Output the (X, Y) coordinate of the center of the cell containing the given text.  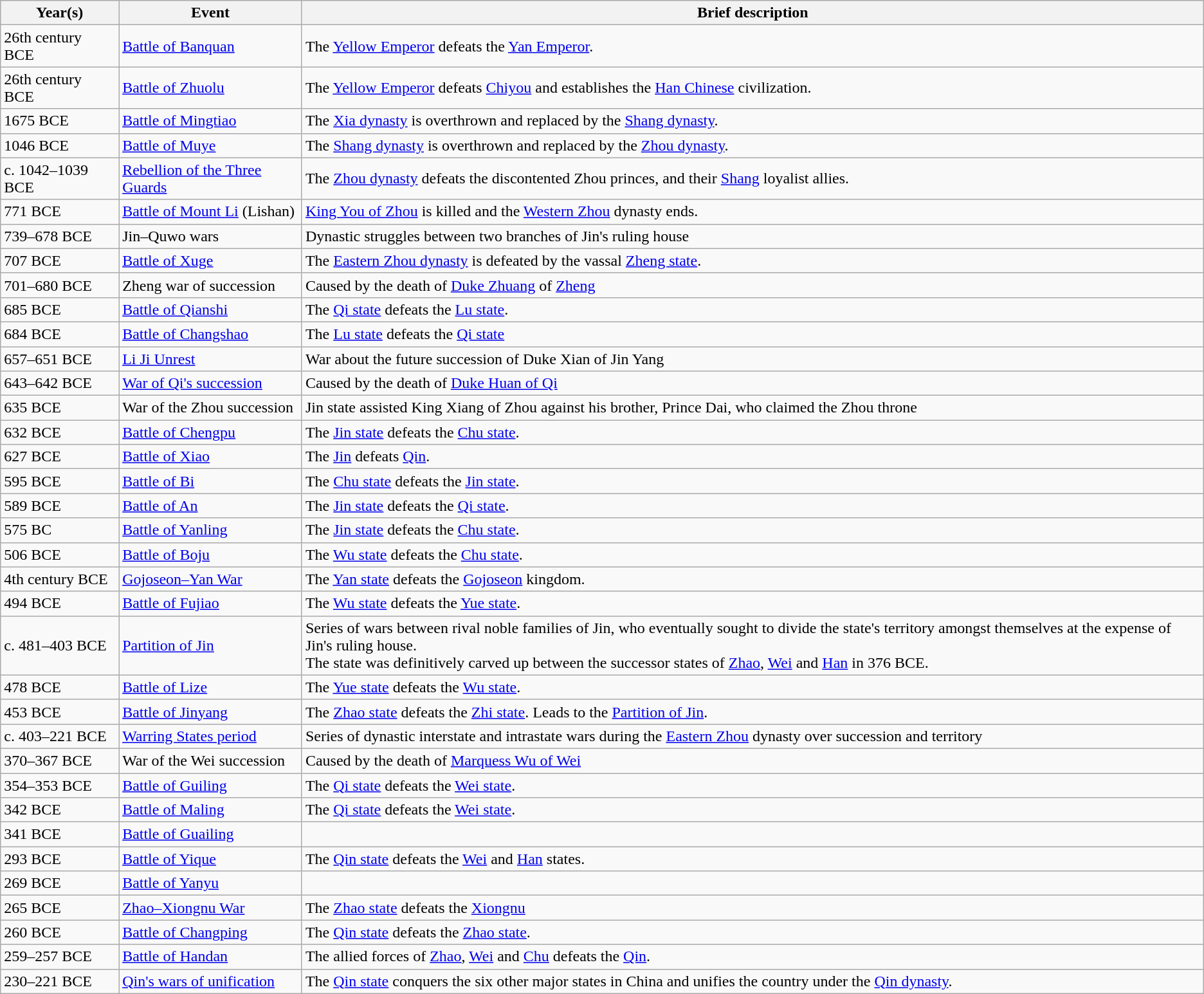
701–680 BCE (60, 285)
The Zhao state defeats the Zhi state. Leads to the Partition of Jin. (752, 712)
Dynastic struggles between two branches of Jin's ruling house (752, 236)
370–367 BCE (60, 760)
595 BCE (60, 481)
657–651 BCE (60, 358)
Battle of Yique (211, 859)
War of the Zhou succession (211, 408)
260 BCE (60, 932)
The Qin state defeats the Wei and Han states. (752, 859)
Partition of Jin (211, 645)
494 BCE (60, 603)
685 BCE (60, 309)
c. 481–403 BCE (60, 645)
Rebellion of the Three Guards (211, 179)
771 BCE (60, 212)
Battle of Handan (211, 957)
c. 403–221 BCE (60, 736)
Battle of Yanyu (211, 883)
230–221 BCE (60, 981)
Battle of Guailing (211, 834)
Battle of Changshao (211, 334)
The Qi state defeats the Lu state. (752, 309)
707 BCE (60, 261)
War about the future succession of Duke Xian of Jin Yang (752, 358)
Battle of Mount Li (Lishan) (211, 212)
1675 BCE (60, 121)
453 BCE (60, 712)
Battle of Lize (211, 687)
Battle of Chengpu (211, 432)
684 BCE (60, 334)
Zhao–Xiongnu War (211, 908)
Battle of Yanling (211, 530)
Battle of An (211, 506)
Zheng war of succession (211, 285)
1046 BCE (60, 145)
627 BCE (60, 457)
The Yan state defeats the Gojoseon kingdom. (752, 579)
War of Qi's succession (211, 383)
354–353 BCE (60, 786)
478 BCE (60, 687)
575 BC (60, 530)
The Jin state defeats the Qi state. (752, 506)
293 BCE (60, 859)
Battle of Qianshi (211, 309)
Event (211, 13)
The allied forces of Zhao, Wei and Chu defeats the Qin. (752, 957)
The Jin defeats Qin. (752, 457)
Battle of Changping (211, 932)
635 BCE (60, 408)
Series of dynastic interstate and intrastate wars during the Eastern Zhou dynasty over succession and territory (752, 736)
Battle of Guiling (211, 786)
506 BCE (60, 555)
Jin–Quwo wars (211, 236)
c. 1042–1039 BCE (60, 179)
The Yellow Emperor defeats Chiyou and establishes the Han Chinese civilization. (752, 87)
Battle of Zhuolu (211, 87)
Caused by the death of Marquess Wu of Wei (752, 760)
The Yellow Emperor defeats the Yan Emperor. (752, 46)
589 BCE (60, 506)
Warring States period (211, 736)
Battle of Muye (211, 145)
341 BCE (60, 834)
643–642 BCE (60, 383)
Gojoseon–Yan War (211, 579)
Battle of Maling (211, 810)
Year(s) (60, 13)
War of the Wei succession (211, 760)
Qin's wars of unification (211, 981)
The Qin state defeats the Zhao state. (752, 932)
Battle of Fujiao (211, 603)
The Qin state conquers the six other major states in China and unifies the country under the Qin dynasty. (752, 981)
Battle of Xuge (211, 261)
Jin state assisted King Xiang of Zhou against his brother, Prince Dai, who claimed the Zhou throne (752, 408)
Li Ji Unrest (211, 358)
Battle of Boju (211, 555)
The Zhao state defeats the Xiongnu (752, 908)
The Wu state defeats the Chu state. (752, 555)
The Zhou dynasty defeats the discontented Zhou princes, and their Shang loyalist allies. (752, 179)
Battle of Banquan (211, 46)
Battle of Xiao (211, 457)
259–257 BCE (60, 957)
Brief description (752, 13)
The Eastern Zhou dynasty is defeated by the vassal Zheng state. (752, 261)
Caused by the death of Duke Zhuang of Zheng (752, 285)
The Wu state defeats the Yue state. (752, 603)
632 BCE (60, 432)
739–678 BCE (60, 236)
Caused by the death of Duke Huan of Qi (752, 383)
King You of Zhou is killed and the Western Zhou dynasty ends. (752, 212)
269 BCE (60, 883)
Battle of Bi (211, 481)
342 BCE (60, 810)
The Chu state defeats the Jin state. (752, 481)
4th century BCE (60, 579)
The Shang dynasty is overthrown and replaced by the Zhou dynasty. (752, 145)
265 BCE (60, 908)
The Yue state defeats the Wu state. (752, 687)
The Lu state defeats the Qi state (752, 334)
Battle of Jinyang (211, 712)
Battle of Mingtiao (211, 121)
The Xia dynasty is overthrown and replaced by the Shang dynasty. (752, 121)
